Scan for the cell matching the given text and deliver its (x, y) coordinate at center. 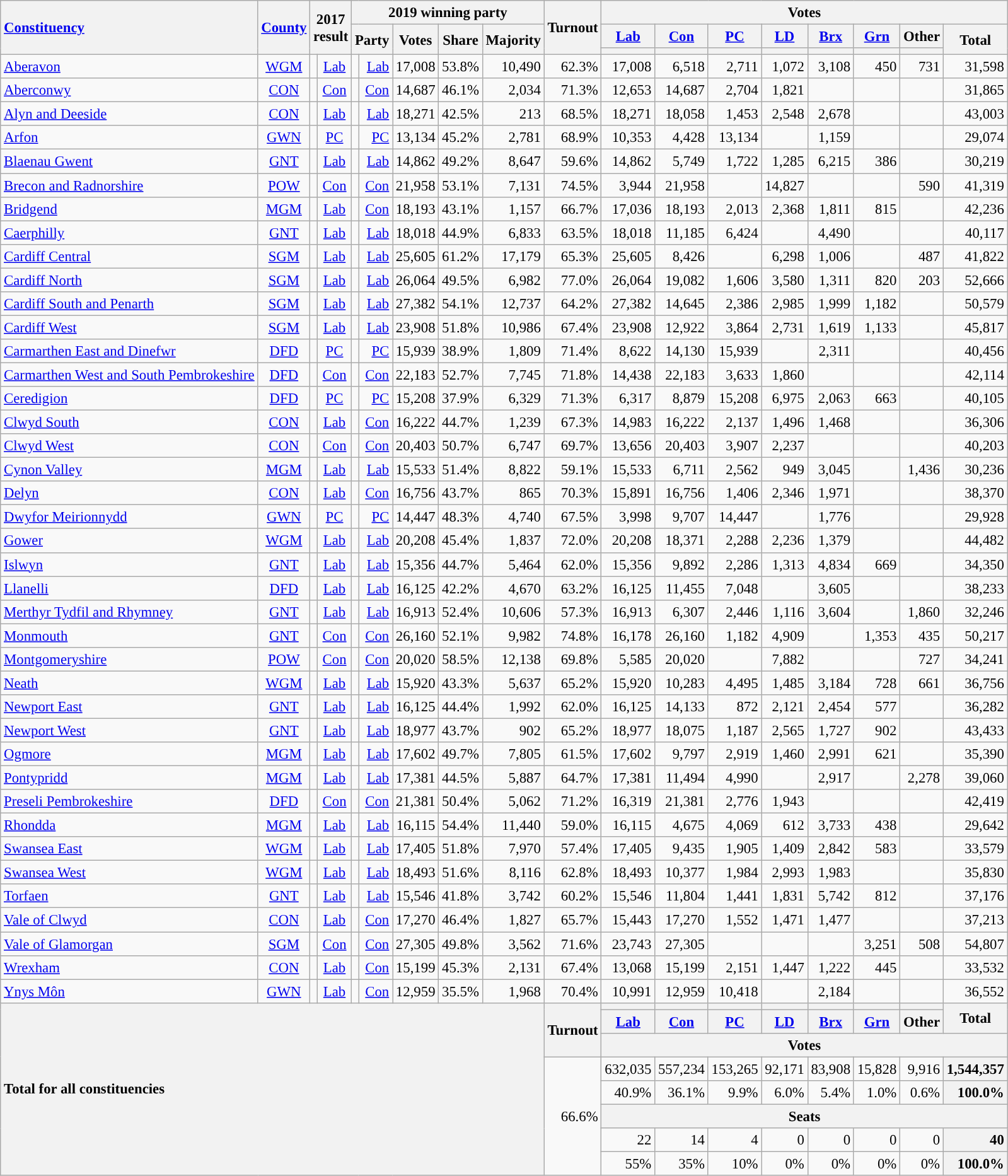
44.9% (460, 233)
1,460 (784, 754)
2,993 (784, 873)
66.6% (572, 1116)
35,830 (975, 873)
590 (922, 185)
1,447 (784, 967)
Blaenau Gwent (129, 161)
42,114 (975, 375)
Ynys Môn (129, 991)
14 (682, 1140)
40,117 (975, 233)
74.5% (572, 185)
2,288 (735, 541)
36,756 (975, 683)
55% (628, 1164)
53.8% (460, 67)
4,670 (513, 588)
3,605 (831, 588)
7,048 (735, 588)
1,436 (922, 470)
10,991 (628, 991)
68.5% (572, 114)
1,406 (735, 493)
3,864 (735, 327)
50.4% (460, 801)
35,390 (975, 754)
1,441 (735, 896)
Aberavon (129, 67)
54.4% (460, 825)
49.8% (460, 944)
Cardiff North (129, 280)
10% (735, 1164)
10,283 (682, 683)
52.1% (460, 636)
1,313 (784, 564)
5,887 (513, 778)
2,386 (735, 304)
33,532 (975, 967)
812 (876, 896)
13,068 (628, 967)
33,579 (975, 849)
49.2% (460, 161)
663 (876, 399)
2,446 (735, 612)
38,370 (975, 493)
5,742 (831, 896)
203 (922, 280)
2,991 (831, 754)
Vale of Clwyd (129, 920)
31,865 (975, 90)
508 (922, 944)
10,986 (513, 327)
5,637 (513, 683)
36,306 (975, 422)
1,809 (513, 351)
42,419 (975, 801)
Majority (513, 40)
52,666 (975, 280)
Ogmore (129, 754)
1,239 (513, 422)
5,464 (513, 564)
1,477 (831, 920)
Cardiff West (129, 327)
2,237 (784, 446)
445 (876, 967)
669 (876, 564)
2,678 (831, 114)
Montgomeryshire (129, 660)
29,642 (975, 825)
Llanelli (129, 588)
49.7% (460, 754)
53.1% (460, 185)
Cardiff Central (129, 256)
30,236 (975, 470)
57.3% (572, 612)
2019 winning party (448, 13)
1,776 (831, 517)
Swansea East (129, 849)
65.7% (572, 920)
50,579 (975, 304)
2,985 (784, 304)
153,265 (735, 1069)
2,917 (831, 778)
4 (735, 1140)
2,454 (831, 707)
Ceredigion (129, 399)
6,307 (682, 612)
45.3% (460, 967)
29,928 (975, 517)
6,215 (831, 161)
1,133 (876, 327)
44.4% (460, 707)
65.3% (572, 256)
3,742 (513, 896)
621 (876, 754)
7,882 (784, 660)
1,606 (735, 280)
1,285 (784, 161)
64.7% (572, 778)
19,082 (682, 280)
Vale of Glamorgan (129, 944)
4,834 (831, 564)
6,298 (784, 256)
7,970 (513, 849)
Cardiff South and Penarth (129, 304)
10,377 (682, 873)
6,711 (682, 470)
36.1% (682, 1093)
42,236 (975, 209)
3,633 (735, 375)
59.6% (572, 161)
46.1% (460, 90)
4,675 (682, 825)
1,983 (831, 873)
Neath (129, 683)
2,919 (735, 754)
1,409 (784, 849)
9,707 (682, 517)
17,036 (628, 209)
42.5% (460, 114)
77.0% (572, 280)
1,006 (831, 256)
213 (513, 114)
1,311 (831, 280)
43.1% (460, 209)
44,482 (975, 541)
8,426 (682, 256)
67.3% (572, 422)
67.5% (572, 517)
438 (876, 825)
43.3% (460, 683)
3,944 (628, 185)
1,468 (831, 422)
70.4% (572, 991)
6.0% (784, 1093)
2,711 (735, 67)
2,121 (784, 707)
2,131 (513, 967)
37.9% (460, 399)
10,418 (735, 991)
6,982 (513, 280)
8,622 (628, 351)
1,727 (831, 730)
450 (876, 67)
3,604 (831, 612)
18,075 (682, 730)
3,045 (831, 470)
70.3% (572, 493)
71.8% (572, 375)
2,842 (831, 849)
18,371 (682, 541)
6,833 (513, 233)
59.0% (572, 825)
35% (682, 1164)
2,311 (831, 351)
6,518 (682, 67)
40,203 (975, 446)
2,781 (513, 138)
60.2% (572, 896)
Party (372, 40)
3,562 (513, 944)
2,548 (784, 114)
49.5% (460, 280)
1,971 (831, 493)
9,892 (682, 564)
8,822 (513, 470)
9,982 (513, 636)
6,747 (513, 446)
32,246 (975, 612)
41,319 (975, 185)
40,105 (975, 399)
66.7% (572, 209)
1,187 (735, 730)
Share (460, 40)
3,108 (831, 67)
6,317 (628, 399)
59.1% (572, 470)
1,968 (513, 991)
2,137 (735, 422)
62.3% (572, 67)
38,233 (975, 588)
1,905 (735, 849)
51.6% (460, 873)
37,213 (975, 920)
39,060 (975, 778)
2,286 (735, 564)
69.7% (572, 446)
10,490 (513, 67)
6,424 (735, 233)
92,171 (784, 1069)
11,494 (682, 778)
2,013 (735, 209)
54,807 (975, 944)
865 (513, 493)
41.8% (460, 896)
40.9% (628, 1093)
1,485 (784, 683)
11,185 (682, 233)
2,184 (831, 991)
12,653 (628, 90)
1,722 (735, 161)
3,251 (876, 944)
1,821 (784, 90)
14,130 (682, 351)
3,733 (831, 825)
Gower (129, 541)
Brecon and Radnorshire (129, 185)
37,176 (975, 896)
46.4% (460, 920)
1,619 (831, 327)
2,731 (784, 327)
5,749 (682, 161)
Wrexham (129, 967)
15,443 (628, 920)
4,740 (513, 517)
14,438 (628, 375)
Clwyd South (129, 422)
5.4% (831, 1093)
1,544,357 (975, 1069)
1,811 (831, 209)
Arfon (129, 138)
1,353 (876, 636)
9,797 (682, 754)
57.4% (572, 849)
34,241 (975, 660)
Swansea West (129, 873)
64.2% (572, 304)
4,495 (735, 683)
9,435 (682, 849)
11,440 (513, 825)
487 (922, 256)
Carmarthen East and Dinefwr (129, 351)
Torfaen (129, 896)
69.8% (572, 660)
13,656 (628, 446)
52.4% (460, 612)
County (284, 28)
Cynon Valley (129, 470)
10,353 (628, 138)
45,817 (975, 327)
612 (784, 825)
12,138 (513, 660)
62.8% (572, 873)
38.9% (460, 351)
728 (876, 683)
1,222 (831, 967)
1,827 (513, 920)
1,157 (513, 209)
74.8% (572, 636)
1,984 (735, 873)
2017result (331, 28)
44.5% (460, 778)
34,350 (975, 564)
1,943 (784, 801)
661 (922, 683)
7,745 (513, 375)
1,831 (784, 896)
2,034 (513, 90)
23,743 (628, 944)
583 (876, 849)
40 (975, 1140)
22 (628, 1140)
Rhondda (129, 825)
386 (876, 161)
3,998 (628, 517)
632,035 (628, 1069)
71.2% (572, 801)
2,776 (735, 801)
949 (784, 470)
4,490 (831, 233)
2,704 (735, 90)
1,999 (831, 304)
1,992 (513, 707)
8,647 (513, 161)
577 (876, 707)
71.4% (572, 351)
40,456 (975, 351)
820 (876, 280)
6,975 (784, 399)
3,580 (784, 280)
41,822 (975, 256)
Newport West (129, 730)
4,909 (784, 636)
Newport East (129, 707)
727 (922, 660)
2,151 (735, 967)
7,131 (513, 185)
36,552 (975, 991)
15,891 (628, 493)
72.0% (572, 541)
10,606 (513, 612)
50.7% (460, 446)
2,236 (784, 541)
30,219 (975, 161)
Merthyr Tydfil and Rhymney (129, 612)
435 (922, 636)
18,058 (682, 114)
557,234 (682, 1069)
16,178 (628, 636)
9,916 (922, 1069)
2,278 (922, 778)
14,133 (682, 707)
11,804 (682, 896)
12,922 (682, 327)
Pontypridd (129, 778)
Seats (804, 1116)
872 (735, 707)
2,063 (831, 399)
45.4% (460, 541)
Preseli Pembrokeshire (129, 801)
4,428 (682, 138)
45.2% (460, 138)
51.4% (460, 470)
17,179 (513, 256)
1,379 (831, 541)
2,565 (784, 730)
5,062 (513, 801)
35.5% (460, 991)
15,828 (876, 1069)
Carmarthen West and South Pembrokeshire (129, 375)
731 (922, 67)
14,983 (628, 422)
Monmouth (129, 636)
Dwyfor Meirionnydd (129, 517)
61.5% (572, 754)
52.7% (460, 375)
2,562 (735, 470)
Bridgend (129, 209)
5,585 (628, 660)
31,598 (975, 67)
63.2% (572, 588)
8,879 (682, 399)
1,072 (784, 67)
3,907 (735, 446)
63.5% (572, 233)
Alyn and Deeside (129, 114)
1,837 (513, 541)
7,805 (513, 754)
4,069 (735, 825)
16,319 (628, 801)
43,003 (975, 114)
71.6% (572, 944)
Islwyn (129, 564)
9.9% (735, 1093)
43,433 (975, 730)
3,184 (831, 683)
42.2% (460, 588)
1,453 (735, 114)
48.3% (460, 517)
14,645 (682, 304)
Total for all constituencies (272, 1089)
36,282 (975, 707)
Aberconwy (129, 90)
29,074 (975, 138)
2,346 (784, 493)
8,116 (513, 873)
4,990 (735, 778)
1.0% (876, 1093)
815 (876, 209)
1,159 (831, 138)
1,471 (784, 920)
14,827 (784, 185)
61.2% (460, 256)
1,496 (784, 422)
6,329 (513, 399)
Clwyd West (129, 446)
2,368 (784, 209)
Caerphilly (129, 233)
Delyn (129, 493)
Constituency (129, 28)
1,552 (735, 920)
83,908 (831, 1069)
50,217 (975, 636)
1,116 (784, 612)
12,737 (513, 304)
11,455 (682, 588)
58.5% (460, 660)
0.6% (922, 1093)
54.1% (460, 304)
68.9% (572, 138)
